Pinpoint the cell where the given text exists, returning its (x, y) midpoint coordinate. 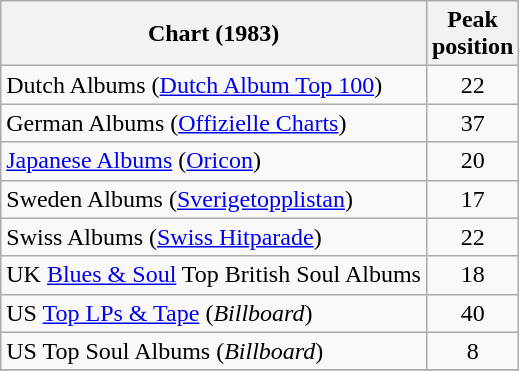
US Top Soul Albums (Billboard) (214, 351)
17 (472, 199)
37 (472, 123)
8 (472, 351)
20 (472, 161)
Sweden Albums (Sverigetopplistan) (214, 199)
Japanese Albums (Oricon) (214, 161)
German Albums (Offizielle Charts) (214, 123)
40 (472, 313)
Chart (1983) (214, 34)
UK Blues & Soul Top British Soul Albums (214, 275)
18 (472, 275)
Peakposition (472, 34)
Dutch Albums (Dutch Album Top 100) (214, 85)
Swiss Albums (Swiss Hitparade) (214, 237)
US Top LPs & Tape (Billboard) (214, 313)
